Pinpoint the cell where the given text exists, returning its [x, y] midpoint coordinate. 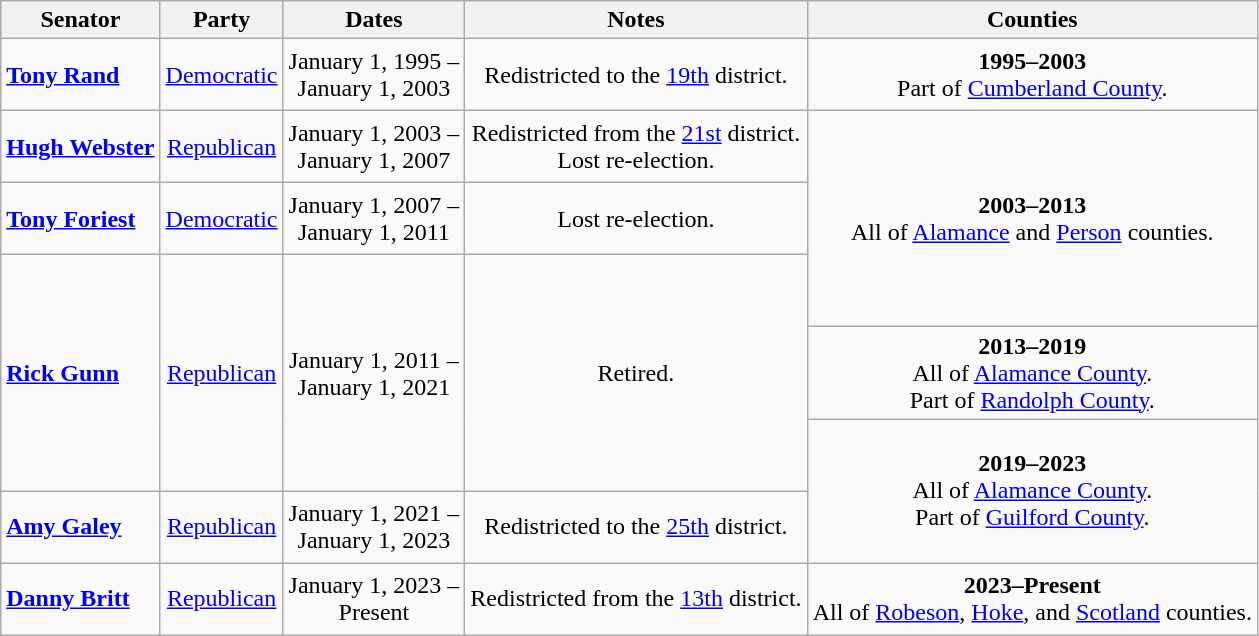
Retired. [636, 373]
January 1, 2021 – January 1, 2023 [374, 527]
Hugh Webster [80, 147]
January 1, 1995 – January 1, 2003 [374, 75]
Redistricted from the 13th district. [636, 599]
January 1, 2003 – January 1, 2007 [374, 147]
Amy Galey [80, 527]
Senator [80, 20]
2019–2023 All of Alamance County. Part of Guilford County. [1032, 491]
Redistricted from the 21st district. Lost re-election. [636, 147]
Redistricted to the 19th district. [636, 75]
Notes [636, 20]
Tony Foriest [80, 219]
Danny Britt [80, 599]
2023–Present All of Robeson, Hoke, and Scotland counties. [1032, 599]
Redistricted to the 25th district. [636, 527]
Rick Gunn [80, 373]
Counties [1032, 20]
1995–2003 Part of Cumberland County. [1032, 75]
Tony Rand [80, 75]
January 1, 2023 – Present [374, 599]
2003–2013 All of Alamance and Person counties. [1032, 219]
Party [222, 20]
2013–2019 All of Alamance County. Part of Randolph County. [1032, 373]
Lost re-election. [636, 219]
Dates [374, 20]
January 1, 2011 – January 1, 2021 [374, 373]
January 1, 2007 – January 1, 2011 [374, 219]
